Search for the cell housing the specified text and yield its [X, Y] center coordinate. 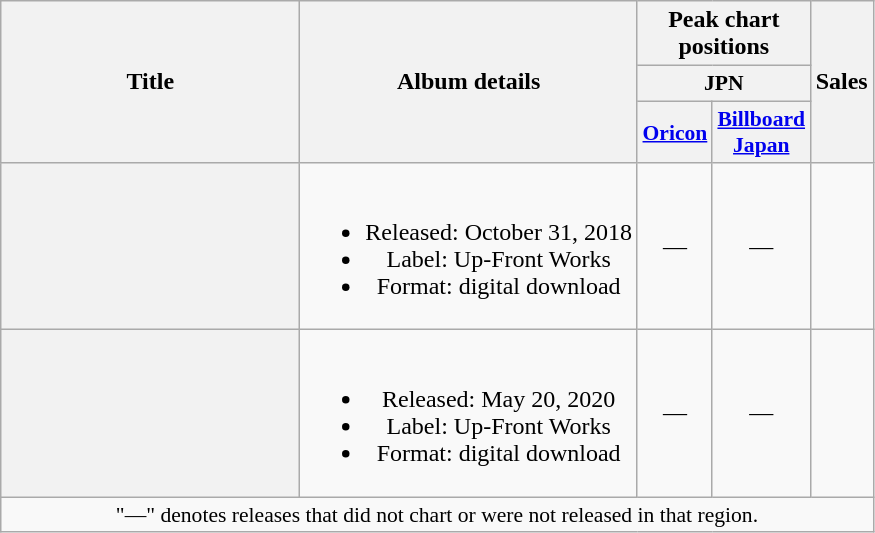
JPN [724, 84]
Peak chart positions [724, 34]
Sales [842, 82]
Title [150, 82]
Oricon [674, 132]
Released: October 31, 2018Label: Up-Front WorksFormat: digital download [469, 246]
Released: May 20, 2020Label: Up-Front WorksFormat: digital download [469, 414]
Album details [469, 82]
"—" denotes releases that did not chart or were not released in that region. [437, 515]
Billboard Japan [761, 132]
